Extract the [X, Y] coordinate from the center of the cell holding the provided text.  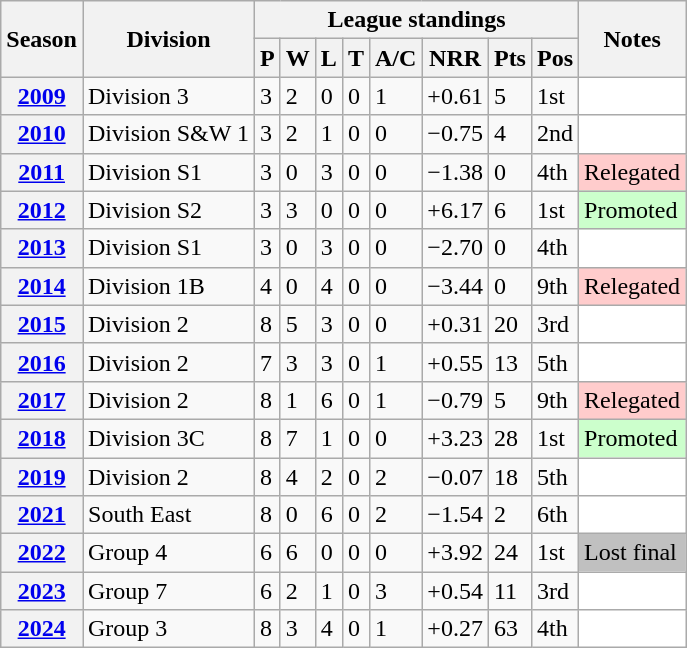
2014 [42, 286]
Group 3 [168, 629]
T [356, 58]
Group 7 [168, 591]
Division [168, 39]
Season [42, 39]
Division S&W 1 [168, 134]
2010 [42, 134]
Division 1B [168, 286]
Pos [554, 58]
−0.79 [456, 400]
−1.38 [456, 172]
−0.07 [456, 477]
Pts [510, 58]
NRR [456, 58]
28 [510, 438]
Notes [632, 39]
L [328, 58]
20 [510, 324]
−3.44 [456, 286]
+6.17 [456, 210]
+0.27 [456, 629]
South East [168, 515]
W [298, 58]
+0.54 [456, 591]
Division 3C [168, 438]
13 [510, 362]
2011 [42, 172]
2021 [42, 515]
2022 [42, 553]
A/C [395, 58]
+0.55 [456, 362]
−1.54 [456, 515]
63 [510, 629]
2016 [42, 362]
2013 [42, 248]
−0.75 [456, 134]
2024 [42, 629]
Lost final [632, 553]
2015 [42, 324]
Group 4 [168, 553]
−2.70 [456, 248]
2019 [42, 477]
2009 [42, 96]
2012 [42, 210]
18 [510, 477]
+3.92 [456, 553]
+0.61 [456, 96]
Division 3 [168, 96]
2nd [554, 134]
+3.23 [456, 438]
Division S2 [168, 210]
League standings [416, 20]
2018 [42, 438]
P [267, 58]
+0.31 [456, 324]
2023 [42, 591]
6th [554, 515]
2017 [42, 400]
24 [510, 553]
11 [510, 591]
